Find where the given text appears and provide that cell's center as [X, Y] coordinate. 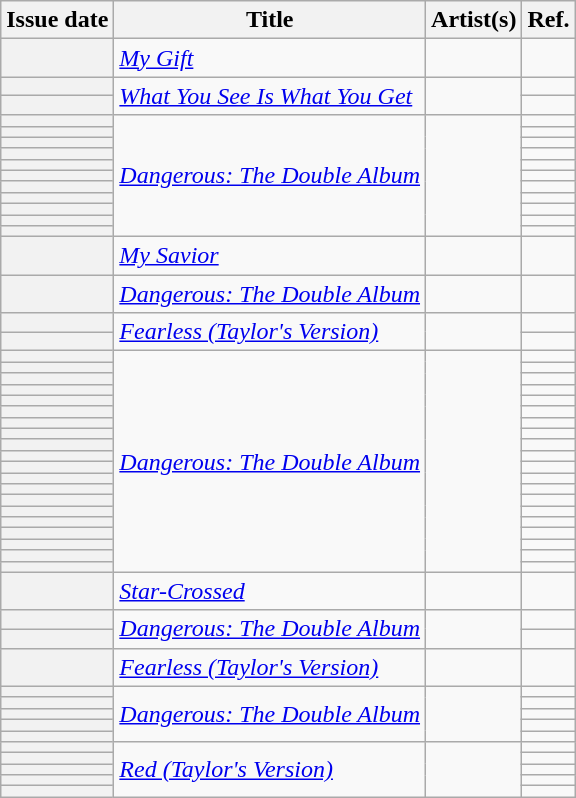
Artist(s) [474, 20]
Star-Crossed [270, 591]
What You See Is What You Get [270, 96]
Issue date [58, 20]
Ref. [548, 20]
Red (Taylor's Version) [270, 770]
My Savior [270, 256]
Title [270, 20]
My Gift [270, 58]
